Capture the cell that displays the provided text and extract its [x, y] central coordinate. 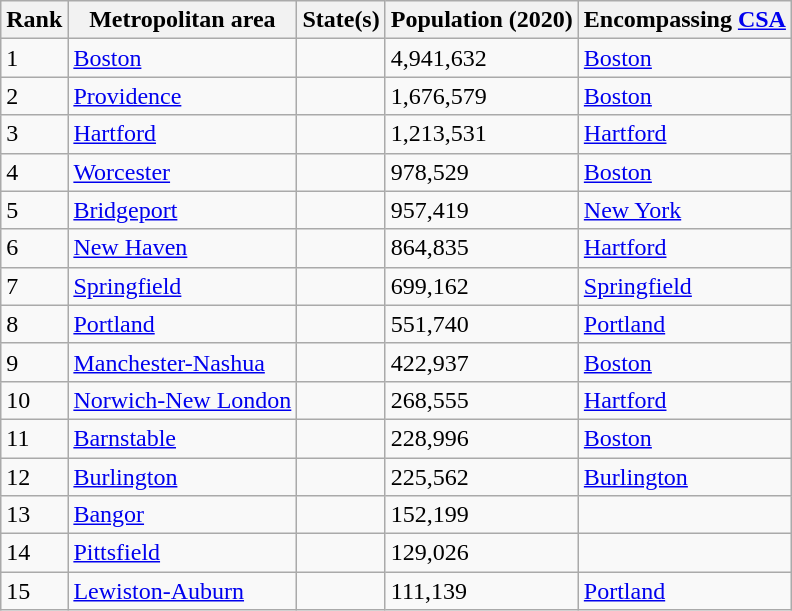
225,562 [482, 477]
Lewiston-Auburn [182, 591]
Metropolitan area [182, 20]
12 [34, 477]
111,139 [482, 591]
1,676,579 [482, 96]
978,529 [482, 172]
Pittsfield [182, 553]
15 [34, 591]
4,941,632 [482, 58]
3 [34, 134]
864,835 [482, 248]
14 [34, 553]
Rank [34, 20]
957,419 [482, 210]
Encompassing CSA [684, 20]
9 [34, 362]
13 [34, 515]
Population (2020) [482, 20]
7 [34, 286]
Bridgeport [182, 210]
422,937 [482, 362]
129,026 [482, 553]
699,162 [482, 286]
Providence [182, 96]
Manchester-Nashua [182, 362]
551,740 [482, 324]
4 [34, 172]
New York [684, 210]
228,996 [482, 438]
268,555 [482, 400]
Worcester [182, 172]
152,199 [482, 515]
Norwich-New London [182, 400]
1 [34, 58]
8 [34, 324]
2 [34, 96]
5 [34, 210]
New Haven [182, 248]
Barnstable [182, 438]
6 [34, 248]
Bangor [182, 515]
State(s) [341, 20]
1,213,531 [482, 134]
10 [34, 400]
11 [34, 438]
